Scan for the cell matching the given text and deliver its [x, y] coordinate at center. 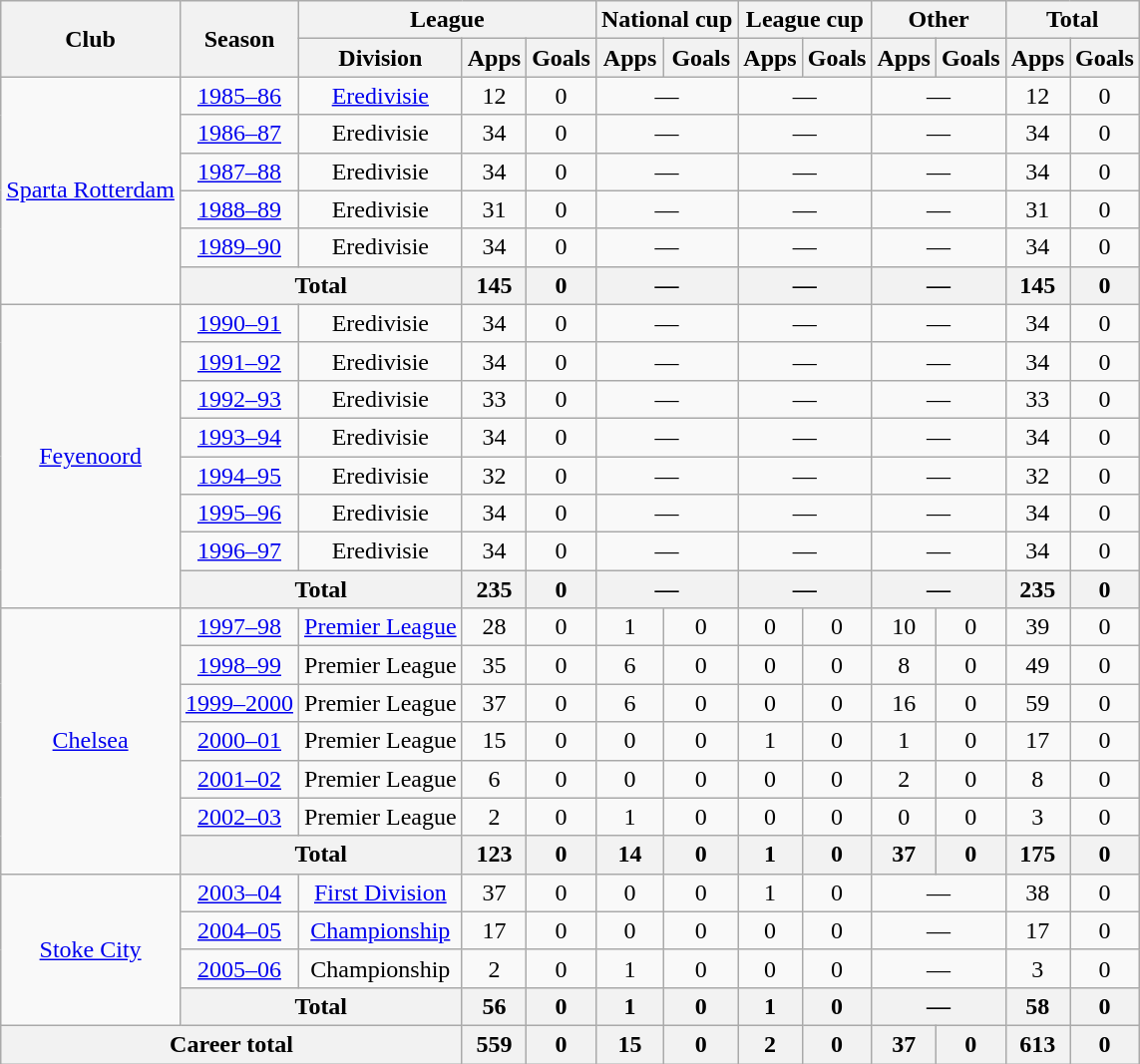
Chelsea [91, 741]
10 [904, 627]
1995–96 [239, 514]
1987–88 [239, 172]
2000–01 [239, 741]
16 [904, 703]
1986–87 [239, 134]
35 [494, 665]
Sparta Rotterdam [91, 190]
1999–2000 [239, 703]
1985–86 [239, 96]
39 [1037, 627]
2001–02 [239, 779]
56 [494, 1006]
1990–91 [239, 323]
14 [629, 855]
2003–04 [239, 892]
2005–06 [239, 968]
28 [494, 627]
175 [1037, 855]
2002–03 [239, 817]
613 [1037, 1044]
Stoke City [91, 949]
League cup [805, 20]
58 [1037, 1006]
1993–94 [239, 437]
1992–93 [239, 399]
1991–92 [239, 361]
Career total [231, 1044]
123 [494, 855]
1997–98 [239, 627]
49 [1037, 665]
Feyenoord [91, 456]
Division [381, 58]
59 [1037, 703]
559 [494, 1044]
National cup [666, 20]
First Division [381, 892]
Season [239, 39]
1994–95 [239, 476]
1989–90 [239, 247]
1996–97 [239, 551]
Other [939, 20]
Club [91, 39]
1998–99 [239, 665]
38 [1037, 892]
1988–89 [239, 209]
2004–05 [239, 930]
League [448, 20]
